Output the (X, Y) coordinate of the center of the cell containing the given text.  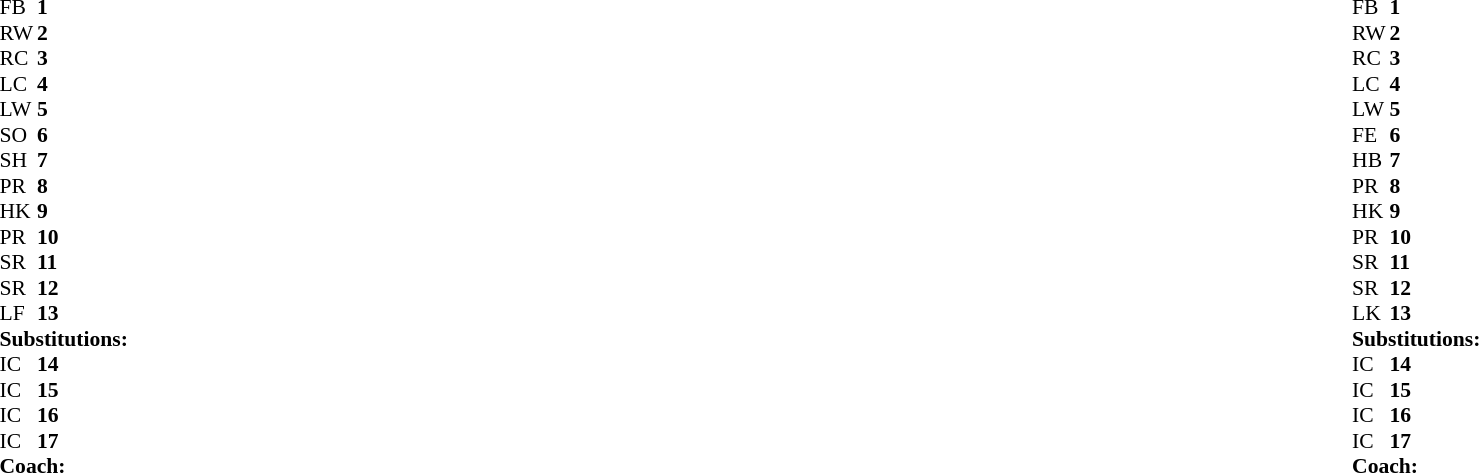
HB (1371, 161)
SH (19, 161)
FE (1371, 135)
LF (19, 313)
SO (19, 135)
Substitutions: (64, 339)
LK (1371, 313)
